Identify which cell holds the provided text, then report its [X, Y] central coordinate. 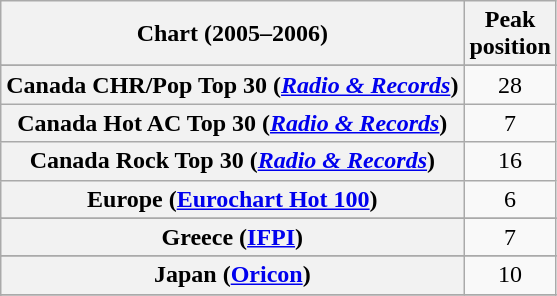
6 [510, 199]
Canada Hot AC Top 30 (Radio & Records) [232, 123]
Japan (Oricon) [232, 275]
16 [510, 161]
Chart (2005–2006) [232, 34]
Canada CHR/Pop Top 30 (Radio & Records) [232, 85]
28 [510, 85]
Canada Rock Top 30 (Radio & Records) [232, 161]
10 [510, 275]
Peakposition [510, 34]
Europe (Eurochart Hot 100) [232, 199]
Greece (IFPI) [232, 237]
